From the cell containing the given text, extract its center point as (X, Y) coordinate. 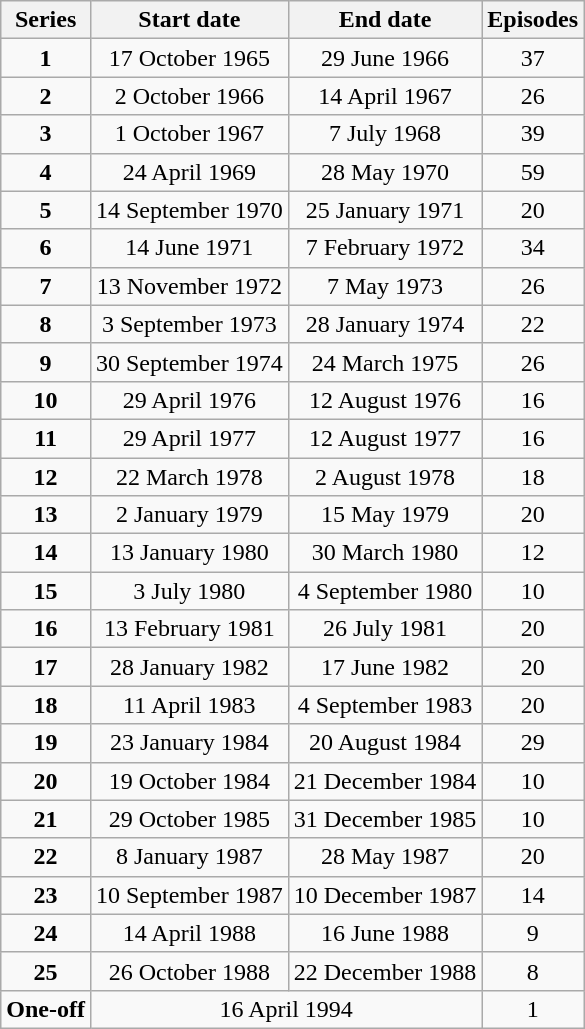
39 (533, 134)
2 October 1966 (189, 96)
25 January 1971 (385, 210)
7 July 1968 (385, 134)
1 October 1967 (189, 134)
One-off (46, 1009)
37 (533, 58)
29 April 1977 (189, 438)
29 June 1966 (385, 58)
2 (46, 96)
16 April 1994 (286, 1009)
23 January 1984 (189, 743)
4 (46, 172)
13 February 1981 (189, 629)
2 January 1979 (189, 515)
15 (46, 591)
7 (46, 286)
25 (46, 971)
8 January 1987 (189, 857)
28 May 1970 (385, 172)
19 (46, 743)
4 September 1983 (385, 705)
16 June 1988 (385, 933)
28 May 1987 (385, 857)
10 December 1987 (385, 895)
3 (46, 134)
23 (46, 895)
14 September 1970 (189, 210)
59 (533, 172)
14 April 1988 (189, 933)
22 December 1988 (385, 971)
20 August 1984 (385, 743)
Series (46, 20)
Episodes (533, 20)
29 October 1985 (189, 819)
6 (46, 248)
21 (46, 819)
15 May 1979 (385, 515)
24 March 1975 (385, 362)
2 August 1978 (385, 477)
3 July 1980 (189, 591)
12 August 1977 (385, 438)
22 March 1978 (189, 477)
26 October 1988 (189, 971)
17 June 1982 (385, 667)
7 May 1973 (385, 286)
24 (46, 933)
14 April 1967 (385, 96)
17 (46, 667)
14 June 1971 (189, 248)
Start date (189, 20)
21 December 1984 (385, 781)
12 August 1976 (385, 400)
29 (533, 743)
10 September 1987 (189, 895)
5 (46, 210)
28 January 1982 (189, 667)
7 February 1972 (385, 248)
End date (385, 20)
11 April 1983 (189, 705)
29 April 1976 (189, 400)
4 September 1980 (385, 591)
26 July 1981 (385, 629)
31 December 1985 (385, 819)
13 January 1980 (189, 553)
19 October 1984 (189, 781)
11 (46, 438)
24 April 1969 (189, 172)
30 March 1980 (385, 553)
3 September 1973 (189, 324)
30 September 1974 (189, 362)
17 October 1965 (189, 58)
13 November 1972 (189, 286)
34 (533, 248)
28 January 1974 (385, 324)
13 (46, 515)
